Provide the (x, y) coordinate of the cell's center where the given text is located.  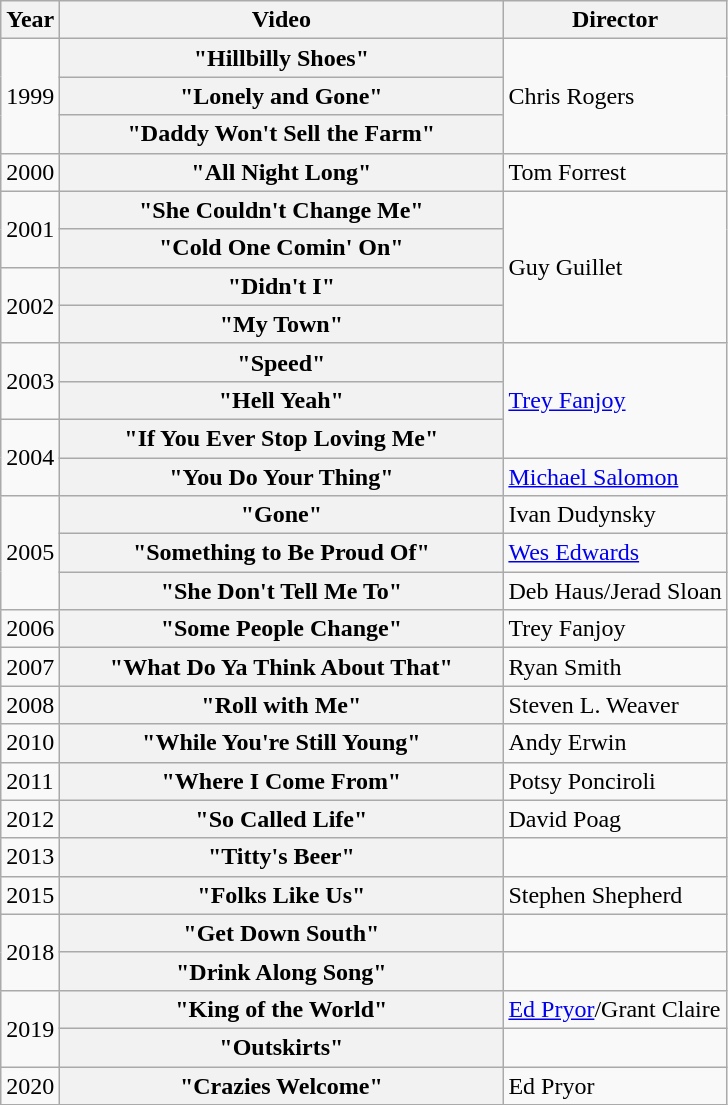
2020 (30, 1085)
"What Do Ya Think About That" (282, 667)
"You Do Your Thing" (282, 477)
"Roll with Me" (282, 705)
Guy Guillet (615, 267)
"Folks Like Us" (282, 895)
"Titty's Beer" (282, 857)
"Cold One Comin' On" (282, 248)
"Hillbilly Shoes" (282, 58)
Ryan Smith (615, 667)
2019 (30, 1028)
"If You Ever Stop Loving Me" (282, 438)
Steven L. Weaver (615, 705)
"Didn't I" (282, 286)
2004 (30, 457)
2007 (30, 667)
Ed Pryor/Grant Claire (615, 1009)
2015 (30, 895)
2001 (30, 229)
"Where I Come From" (282, 781)
David Poag (615, 819)
2003 (30, 381)
"Outskirts" (282, 1047)
Potsy Ponciroli (615, 781)
Andy Erwin (615, 743)
"Gone" (282, 515)
2000 (30, 172)
"So Called Life" (282, 819)
Video (282, 20)
"Lonely and Gone" (282, 96)
2002 (30, 305)
"Crazies Welcome" (282, 1085)
Ivan Dudynsky (615, 515)
2008 (30, 705)
Wes Edwards (615, 553)
"Daddy Won't Sell the Farm" (282, 134)
2018 (30, 952)
Michael Salomon (615, 477)
2005 (30, 553)
2013 (30, 857)
"My Town" (282, 324)
"Something to Be Proud Of" (282, 553)
Deb Haus/Jerad Sloan (615, 591)
Stephen Shepherd (615, 895)
Ed Pryor (615, 1085)
"King of the World" (282, 1009)
"She Couldn't Change Me" (282, 210)
Tom Forrest (615, 172)
2006 (30, 629)
2010 (30, 743)
2012 (30, 819)
"She Don't Tell Me To" (282, 591)
2011 (30, 781)
"Get Down South" (282, 933)
1999 (30, 96)
Director (615, 20)
"Speed" (282, 362)
Chris Rogers (615, 96)
"Hell Yeah" (282, 400)
"Drink Along Song" (282, 971)
Year (30, 20)
"While You're Still Young" (282, 743)
"Some People Change" (282, 629)
"All Night Long" (282, 172)
